Locate the cell with the specified text and output its [X, Y] center coordinate. 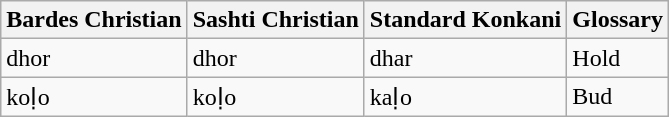
Bardes Christian [94, 20]
Standard Konkani [465, 20]
kaḷo [465, 97]
Bud [618, 97]
dhar [465, 58]
Glossary [618, 20]
Hold [618, 58]
Sashti Christian [276, 20]
